Locate the cell with the specified text and output its (X, Y) center coordinate. 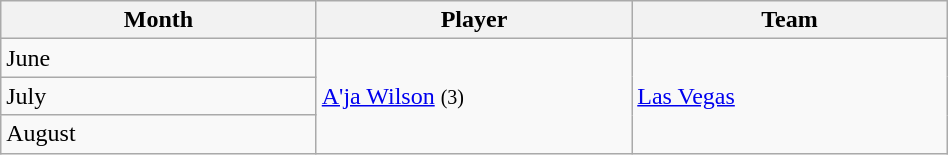
Player (474, 20)
July (158, 96)
August (158, 134)
Las Vegas (790, 96)
June (158, 58)
Team (790, 20)
Month (158, 20)
A'ja Wilson (3) (474, 96)
